Capture the cell that displays the provided text and extract its [X, Y] central coordinate. 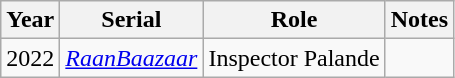
Role [294, 20]
Notes [419, 20]
RaanBaazaar [132, 58]
Inspector Palande [294, 58]
Year [30, 20]
2022 [30, 58]
Serial [132, 20]
